From the cell containing the given text, extract its center point as (X, Y) coordinate. 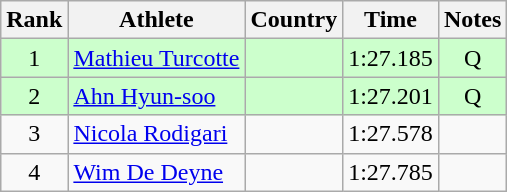
1 (34, 58)
1:27.785 (391, 172)
Nicola Rodigari (156, 134)
Mathieu Turcotte (156, 58)
Wim De Deyne (156, 172)
Ahn Hyun-soo (156, 96)
1:27.201 (391, 96)
1:27.185 (391, 58)
1:27.578 (391, 134)
Rank (34, 20)
Time (391, 20)
Notes (472, 20)
4 (34, 172)
Country (294, 20)
2 (34, 96)
Athlete (156, 20)
3 (34, 134)
